Scan for the cell matching the given text and deliver its [X, Y] coordinate at center. 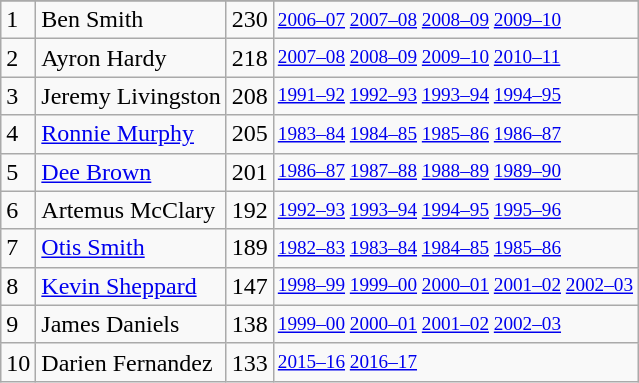
208 [250, 96]
3 [18, 96]
Kevin Sheppard [131, 286]
9 [18, 324]
1986–87 1987–88 1988–89 1989–90 [455, 172]
Ben Smith [131, 20]
2 [18, 58]
2006–07 2007–08 2008–09 2009–10 [455, 20]
1982–83 1983–84 1984–85 1985–86 [455, 248]
James Daniels [131, 324]
Ayron Hardy [131, 58]
192 [250, 210]
8 [18, 286]
1 [18, 20]
1991–92 1992–93 1993–94 1994–95 [455, 96]
Jeremy Livingston [131, 96]
1992–93 1993–94 1994–95 1995–96 [455, 210]
1998–99 1999–00 2000–01 2001–02 2002–03 [455, 286]
2015–16 2016–17 [455, 362]
2007–08 2008–09 2009–10 2010–11 [455, 58]
230 [250, 20]
133 [250, 362]
147 [250, 286]
Darien Fernandez [131, 362]
Ronnie Murphy [131, 134]
6 [18, 210]
205 [250, 134]
10 [18, 362]
189 [250, 248]
1983–84 1984–85 1985–86 1986–87 [455, 134]
Artemus McClary [131, 210]
4 [18, 134]
7 [18, 248]
201 [250, 172]
Dee Brown [131, 172]
218 [250, 58]
138 [250, 324]
5 [18, 172]
Otis Smith [131, 248]
1999–00 2000–01 2001–02 2002–03 [455, 324]
